Detect which cell encompasses the target text, then output its [x, y] center coordinate. 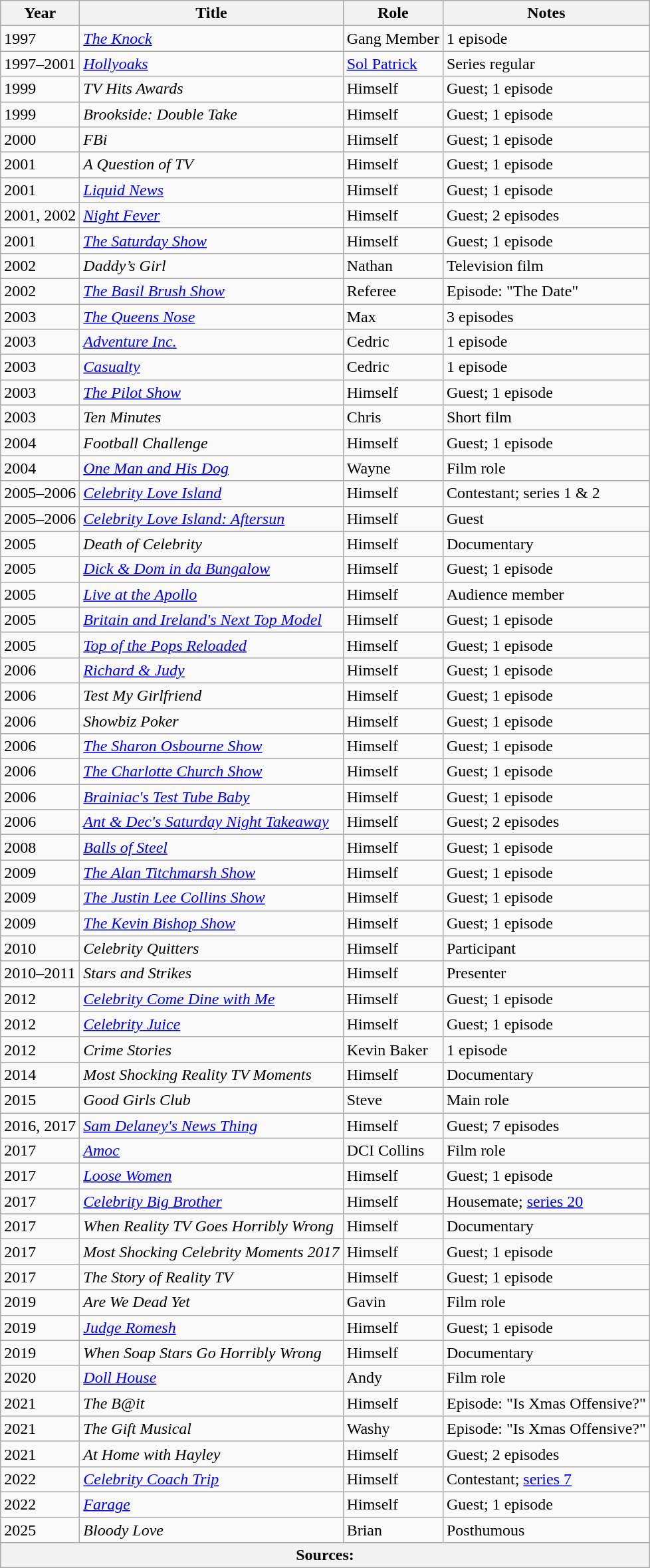
2008 [40, 847]
When Soap Stars Go Horribly Wrong [211, 1353]
Nathan [393, 266]
Role [393, 13]
1997 [40, 39]
The Sharon Osbourne Show [211, 746]
Sam Delaney's News Thing [211, 1126]
Are We Dead Yet [211, 1302]
Bloody Love [211, 1529]
2010 [40, 948]
Showbiz Poker [211, 721]
When Reality TV Goes Horribly Wrong [211, 1227]
2001, 2002 [40, 215]
Main role [546, 1100]
Football Challenge [211, 443]
The Story of Reality TV [211, 1277]
Ten Minutes [211, 418]
Sources: [326, 1555]
Kevin Baker [393, 1049]
Steve [393, 1100]
Death of Celebrity [211, 544]
Brainiac's Test Tube Baby [211, 797]
Most Shocking Celebrity Moments 2017 [211, 1252]
Live at the Apollo [211, 594]
Judge Romesh [211, 1328]
Top of the Pops Reloaded [211, 645]
Balls of Steel [211, 847]
Crime Stories [211, 1049]
Celebrity Love Island [211, 493]
Episode: "The Date" [546, 291]
Presenter [546, 974]
Stars and Strikes [211, 974]
Gang Member [393, 39]
Series regular [546, 64]
Ant & Dec's Saturday Night Takeaway [211, 822]
2000 [40, 139]
Test My Girlfriend [211, 695]
Celebrity Love Island: Aftersun [211, 519]
Farage [211, 1504]
Most Shocking Reality TV Moments [211, 1075]
2025 [40, 1529]
Celebrity Coach Trip [211, 1479]
Notes [546, 13]
Dick & Dom in da Bungalow [211, 569]
Title [211, 13]
Guest [546, 519]
Doll House [211, 1378]
Adventure Inc. [211, 342]
Hollyoaks [211, 64]
Celebrity Come Dine with Me [211, 999]
Contestant; series 1 & 2 [546, 493]
Gavin [393, 1302]
Night Fever [211, 215]
2016, 2017 [40, 1126]
Max [393, 317]
Short film [546, 418]
Liquid News [211, 190]
Referee [393, 291]
Celebrity Juice [211, 1024]
Participant [546, 948]
The Charlotte Church Show [211, 772]
Housemate; series 20 [546, 1201]
Wayne [393, 468]
Washy [393, 1429]
Brookside: Double Take [211, 114]
2020 [40, 1378]
At Home with Hayley [211, 1454]
The Queens Nose [211, 317]
The Alan Titchmarsh Show [211, 873]
Celebrity Big Brother [211, 1201]
Year [40, 13]
DCI Collins [393, 1151]
Posthumous [546, 1529]
One Man and His Dog [211, 468]
Britain and Ireland's Next Top Model [211, 620]
The Gift Musical [211, 1429]
2014 [40, 1075]
3 episodes [546, 317]
Loose Women [211, 1176]
Brian [393, 1529]
A Question of TV [211, 165]
Casualty [211, 367]
The Saturday Show [211, 240]
TV Hits Awards [211, 89]
2015 [40, 1100]
The B@it [211, 1403]
Andy [393, 1378]
The Basil Brush Show [211, 291]
The Pilot Show [211, 392]
Celebrity Quitters [211, 948]
Chris [393, 418]
1997–2001 [40, 64]
The Knock [211, 39]
Amoc [211, 1151]
The Justin Lee Collins Show [211, 898]
Contestant; series 7 [546, 1479]
The Kevin Bishop Show [211, 923]
Daddy’s Girl [211, 266]
Richard & Judy [211, 670]
Sol Patrick [393, 64]
Television film [546, 266]
FBi [211, 139]
Good Girls Club [211, 1100]
Guest; 7 episodes [546, 1126]
2010–2011 [40, 974]
Audience member [546, 594]
